Detect which cell encompasses the target text, then output its (x, y) center coordinate. 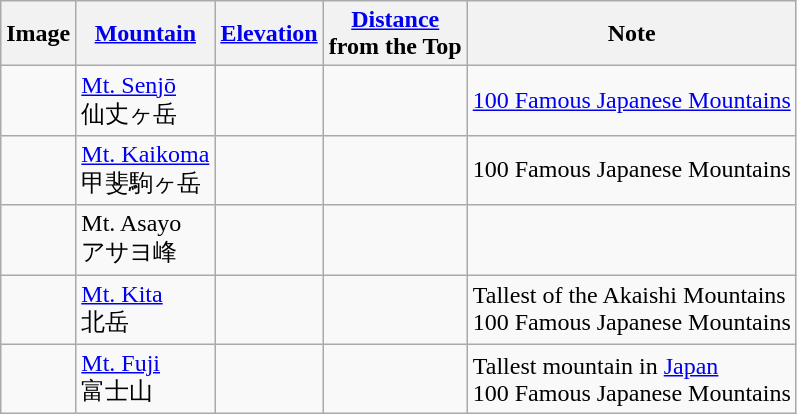
Image (38, 34)
Mt. Kaikoma甲斐駒ヶ岳 (146, 170)
Distancefrom the Top (395, 34)
Elevation (269, 34)
Mt. Asayoアサヨ峰 (146, 240)
Mt. Kita北岳 (146, 309)
Mountain (146, 34)
Note (632, 34)
Tallest of the Akaishi Mountains100 Famous Japanese Mountains (632, 309)
Mt. Senjō仙丈ヶ岳 (146, 101)
Tallest mountain in Japan100 Famous Japanese Mountains (632, 379)
Mt. Fuji富士山 (146, 379)
